Return (X, Y) of the center of cell containing provided text 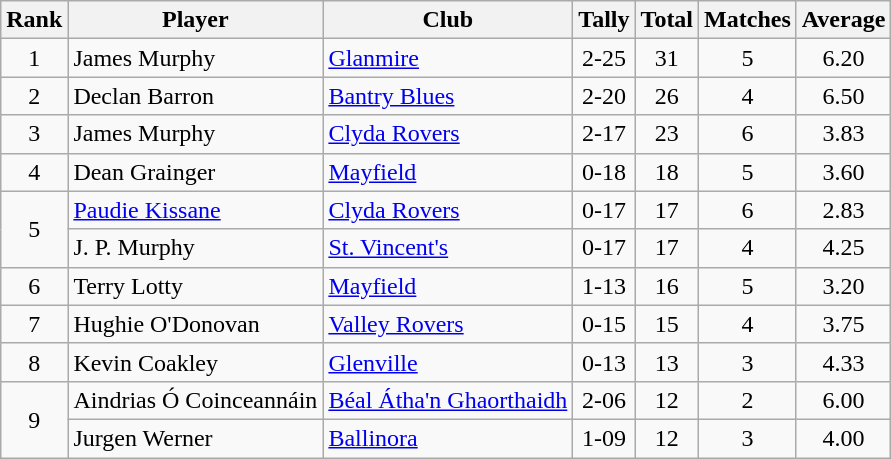
3.83 (844, 134)
Ballinora (448, 438)
Declan Barron (196, 96)
6.20 (844, 58)
3.60 (844, 172)
31 (667, 58)
8 (34, 362)
4.33 (844, 362)
1 (34, 58)
2-20 (604, 96)
Total (667, 20)
0-18 (604, 172)
Glanmire (448, 58)
2-06 (604, 400)
Player (196, 20)
Average (844, 20)
Club (448, 20)
3.20 (844, 286)
23 (667, 134)
Rank (34, 20)
18 (667, 172)
Glenville (448, 362)
1-09 (604, 438)
2.83 (844, 210)
6.00 (844, 400)
Paudie Kissane (196, 210)
16 (667, 286)
9 (34, 419)
0-13 (604, 362)
Aindrias Ó Coinceannáin (196, 400)
J. P. Murphy (196, 248)
St. Vincent's (448, 248)
15 (667, 324)
Dean Grainger (196, 172)
Terry Lotty (196, 286)
Tally (604, 20)
13 (667, 362)
4.00 (844, 438)
2-25 (604, 58)
Hughie O'Donovan (196, 324)
Jurgen Werner (196, 438)
Kevin Coakley (196, 362)
Valley Rovers (448, 324)
3.75 (844, 324)
Matches (748, 20)
0-15 (604, 324)
26 (667, 96)
Bantry Blues (448, 96)
4.25 (844, 248)
6.50 (844, 96)
Béal Átha'n Ghaorthaidh (448, 400)
7 (34, 324)
2-17 (604, 134)
1-13 (604, 286)
